Pinpoint the cell where the given text exists, returning its [X, Y] midpoint coordinate. 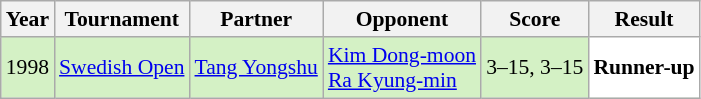
Year [28, 19]
Runner-up [644, 68]
Tournament [122, 19]
Tang Yongshu [256, 68]
Kim Dong-moon Ra Kyung-min [402, 68]
Swedish Open [122, 68]
Opponent [402, 19]
1998 [28, 68]
Score [534, 19]
3–15, 3–15 [534, 68]
Result [644, 19]
Partner [256, 19]
